Find where the given text appears and provide that cell's center as (x, y) coordinate. 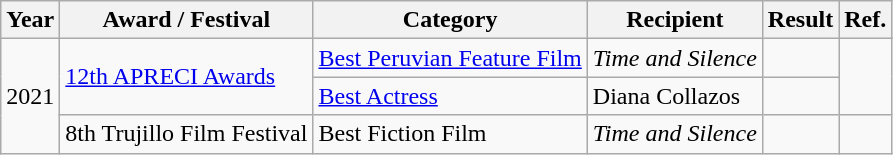
Best Actress (450, 96)
Diana Collazos (674, 96)
2021 (30, 96)
Recipient (674, 20)
Ref. (866, 20)
Result (800, 20)
Best Fiction Film (450, 134)
Year (30, 20)
8th Trujillo Film Festival (186, 134)
12th APRECI Awards (186, 77)
Category (450, 20)
Award / Festival (186, 20)
Best Peruvian Feature Film (450, 58)
